From the cell containing the given text, extract its center point as (x, y) coordinate. 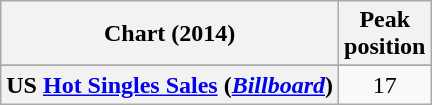
Peakposition (385, 34)
US Hot Singles Sales (Billboard) (170, 85)
Chart (2014) (170, 34)
17 (385, 85)
